For the text-containing cell, return its midpoint in (X, Y) coordinate format. 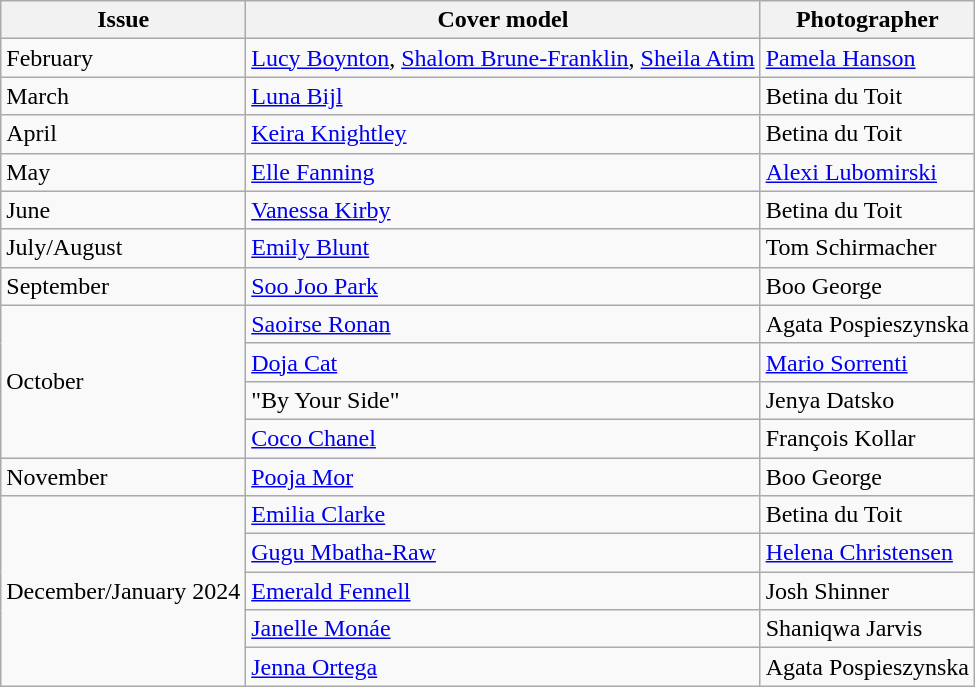
February (124, 58)
Janelle Monáe (503, 629)
Emily Blunt (503, 248)
Luna Bijl (503, 96)
November (124, 477)
Mario Sorrenti (867, 362)
April (124, 134)
Pamela Hanson (867, 58)
July/August (124, 248)
Coco Chanel (503, 438)
Gugu Mbatha-Raw (503, 553)
December/January 2024 (124, 591)
Cover model (503, 20)
Jenna Ortega (503, 667)
Josh Shinner (867, 591)
Vanessa Kirby (503, 210)
May (124, 172)
Photographer (867, 20)
Issue (124, 20)
March (124, 96)
Alexi Lubomirski (867, 172)
June (124, 210)
Tom Schirmacher (867, 248)
Jenya Datsko (867, 400)
Elle Fanning (503, 172)
Shaniqwa Jarvis (867, 629)
Keira Knightley (503, 134)
"By Your Side" (503, 400)
Doja Cat (503, 362)
Soo Joo Park (503, 286)
Pooja Mor (503, 477)
Lucy Boynton, Shalom Brune-Franklin, Sheila Atim (503, 58)
Helena Christensen (867, 553)
September (124, 286)
October (124, 381)
Saoirse Ronan (503, 324)
Emerald Fennell (503, 591)
Emilia Clarke (503, 515)
François Kollar (867, 438)
